Locate the cell with the specified text and output its [x, y] center coordinate. 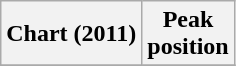
Chart (2011) [72, 34]
Peakposition [188, 34]
